Pinpoint the cell where the given text exists, returning its [x, y] midpoint coordinate. 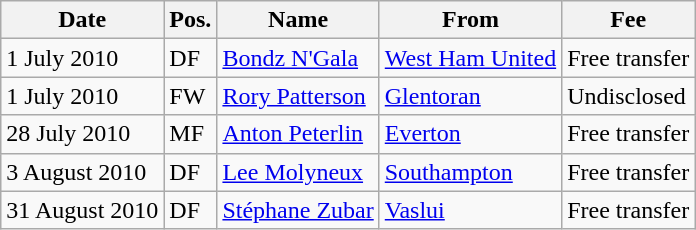
Pos. [190, 20]
Glentoran [470, 96]
31 August 2010 [82, 210]
From [470, 20]
Undisclosed [628, 96]
Southampton [470, 172]
West Ham United [470, 58]
Stéphane Zubar [298, 210]
Anton Peterlin [298, 134]
28 July 2010 [82, 134]
Date [82, 20]
FW [190, 96]
Lee Molyneux [298, 172]
MF [190, 134]
Bondz N'Gala [298, 58]
Rory Patterson [298, 96]
Name [298, 20]
3 August 2010 [82, 172]
Everton [470, 134]
Fee [628, 20]
Vaslui [470, 210]
